Scan for the cell matching the given text and deliver its (x, y) coordinate at center. 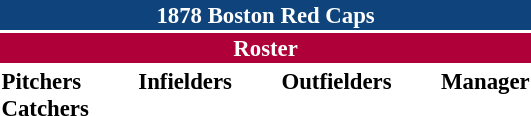
Roster (266, 48)
1878 Boston Red Caps (266, 15)
